Locate the cell with the specified text and output its [X, Y] center coordinate. 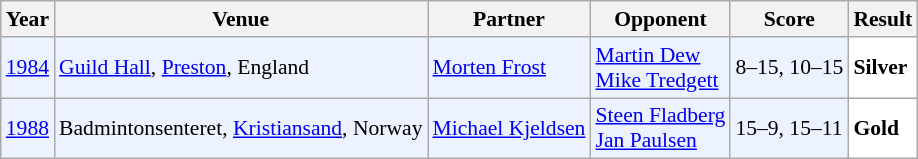
Result [882, 19]
1988 [28, 128]
Gold [882, 128]
Badmintonsenteret, Kristiansand, Norway [240, 128]
15–9, 15–11 [789, 128]
1984 [28, 68]
Partner [510, 19]
Michael Kjeldsen [510, 128]
Guild Hall, Preston, England [240, 68]
Silver [882, 68]
Score [789, 19]
Martin Dew Mike Tredgett [660, 68]
Steen Fladberg Jan Paulsen [660, 128]
Morten Frost [510, 68]
8–15, 10–15 [789, 68]
Year [28, 19]
Opponent [660, 19]
Venue [240, 19]
